Search for the cell housing the specified text and yield its (X, Y) center coordinate. 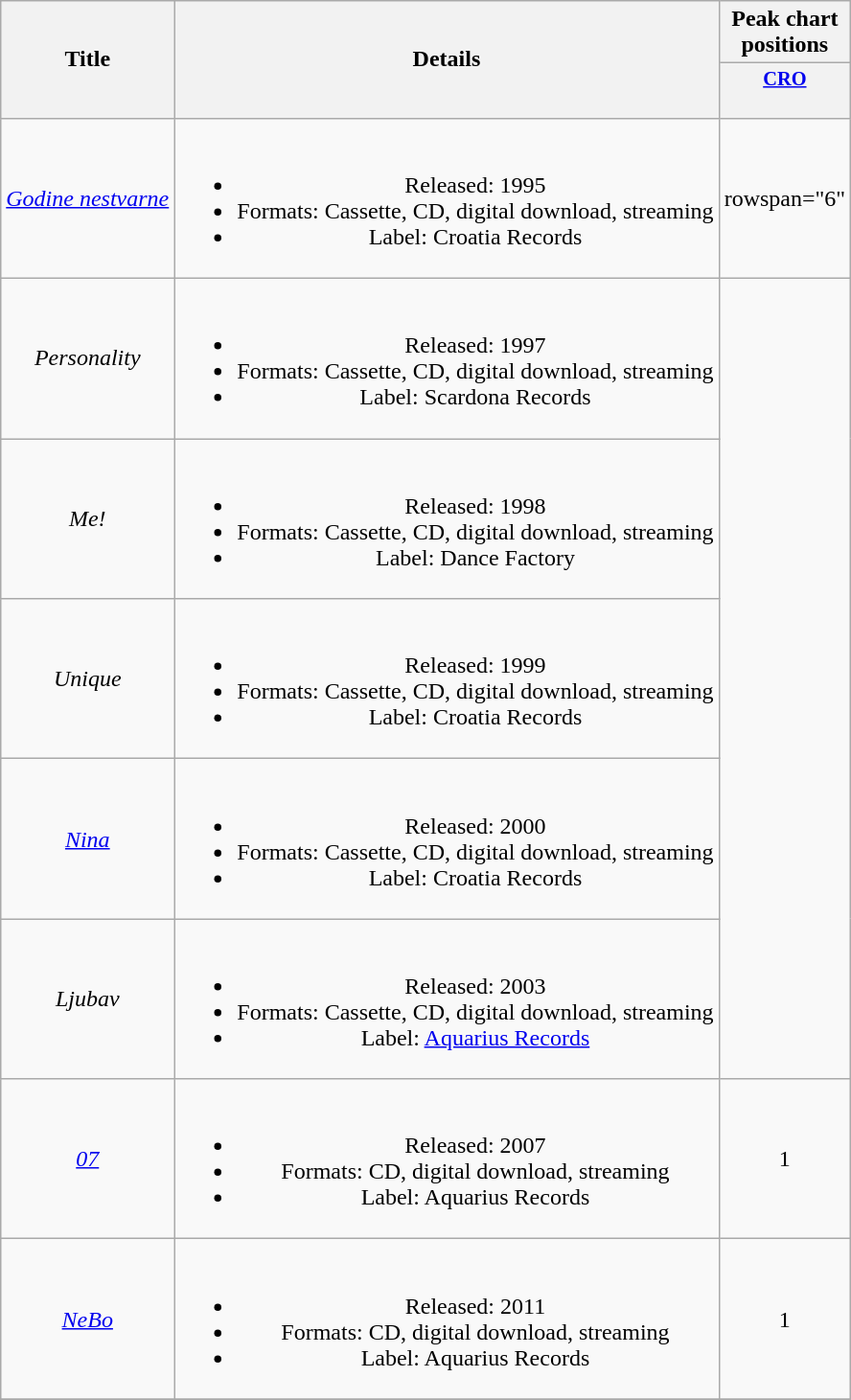
Title (88, 59)
Nina (88, 839)
Released: 2011Formats: CD, digital download, streamingLabel: Aquarius Records (447, 1319)
Released: 1999Formats: Cassette, CD, digital download, streamingLabel: Croatia Records (447, 678)
rowspan="6" (785, 197)
Released: 1998Formats: Cassette, CD, digital download, streamingLabel: Dance Factory (447, 519)
Ljubav (88, 998)
CRO (785, 91)
Released: 2007Formats: CD, digital download, streamingLabel: Aquarius Records (447, 1159)
Details (447, 59)
Me! (88, 519)
Released: 1995Formats: Cassette, CD, digital download, streamingLabel: Croatia Records (447, 197)
Released: 2000Formats: Cassette, CD, digital download, streamingLabel: Croatia Records (447, 839)
NeBo (88, 1319)
Released: 2003Formats: Cassette, CD, digital download, streamingLabel: Aquarius Records (447, 998)
Unique (88, 678)
Peak chart positions (785, 33)
Released: 1997Formats: Cassette, CD, digital download, streamingLabel: Scardona Records (447, 358)
07 (88, 1159)
Personality (88, 358)
Godine nestvarne (88, 197)
